Return the (X, Y) coordinate for the center point of the cell that contains the specified text.  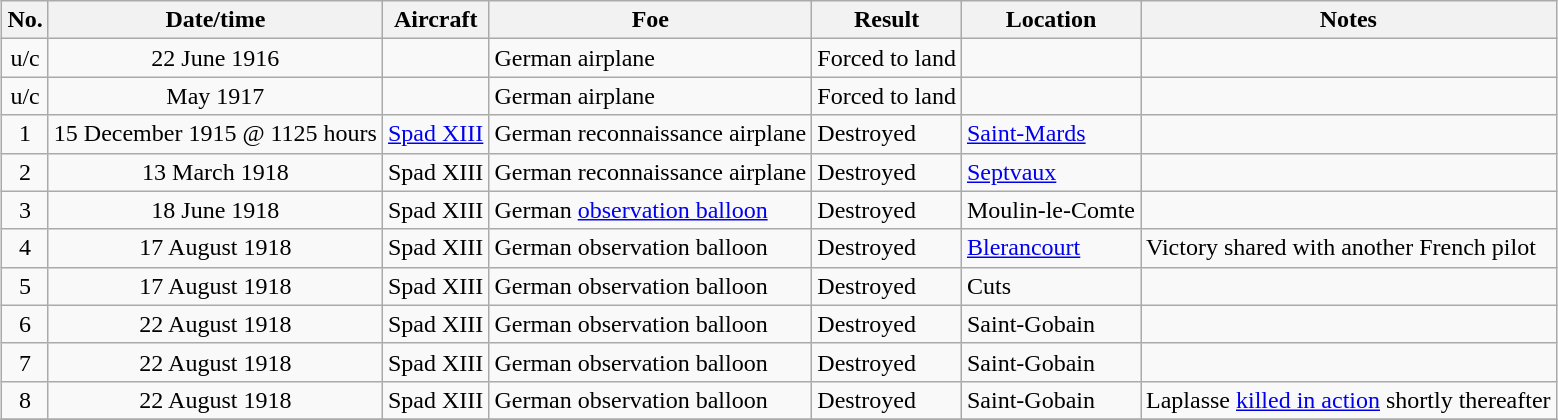
Septvaux (1050, 172)
22 June 1916 (215, 58)
Foe (650, 20)
13 March 1918 (215, 172)
6 (25, 324)
4 (25, 248)
3 (25, 210)
18 June 1918 (215, 210)
Location (1050, 20)
Laplasse killed in action shortly thereafter (1348, 400)
Moulin-le-Comte (1050, 210)
Blerancourt (1050, 248)
1 (25, 134)
Result (887, 20)
May 1917 (215, 96)
Notes (1348, 20)
5 (25, 286)
2 (25, 172)
Victory shared with another French pilot (1348, 248)
Saint-Mards (1050, 134)
Date/time (215, 20)
Cuts (1050, 286)
Aircraft (435, 20)
No. (25, 20)
8 (25, 400)
7 (25, 362)
15 December 1915 @ 1125 hours (215, 134)
